Find where the given text appears and provide that cell's center as (X, Y) coordinate. 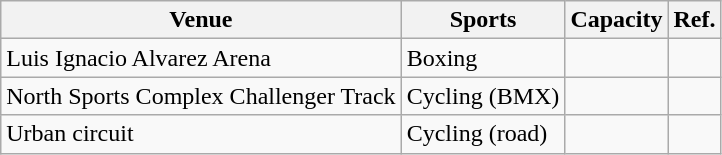
Cycling (BMX) (483, 96)
Venue (201, 20)
Sports (483, 20)
Capacity (616, 20)
Ref. (694, 20)
Urban circuit (201, 134)
Cycling (road) (483, 134)
North Sports Complex Challenger Track (201, 96)
Luis Ignacio Alvarez Arena (201, 58)
Boxing (483, 58)
